Provide the [X, Y] coordinate of the cell's center where the given text is located.  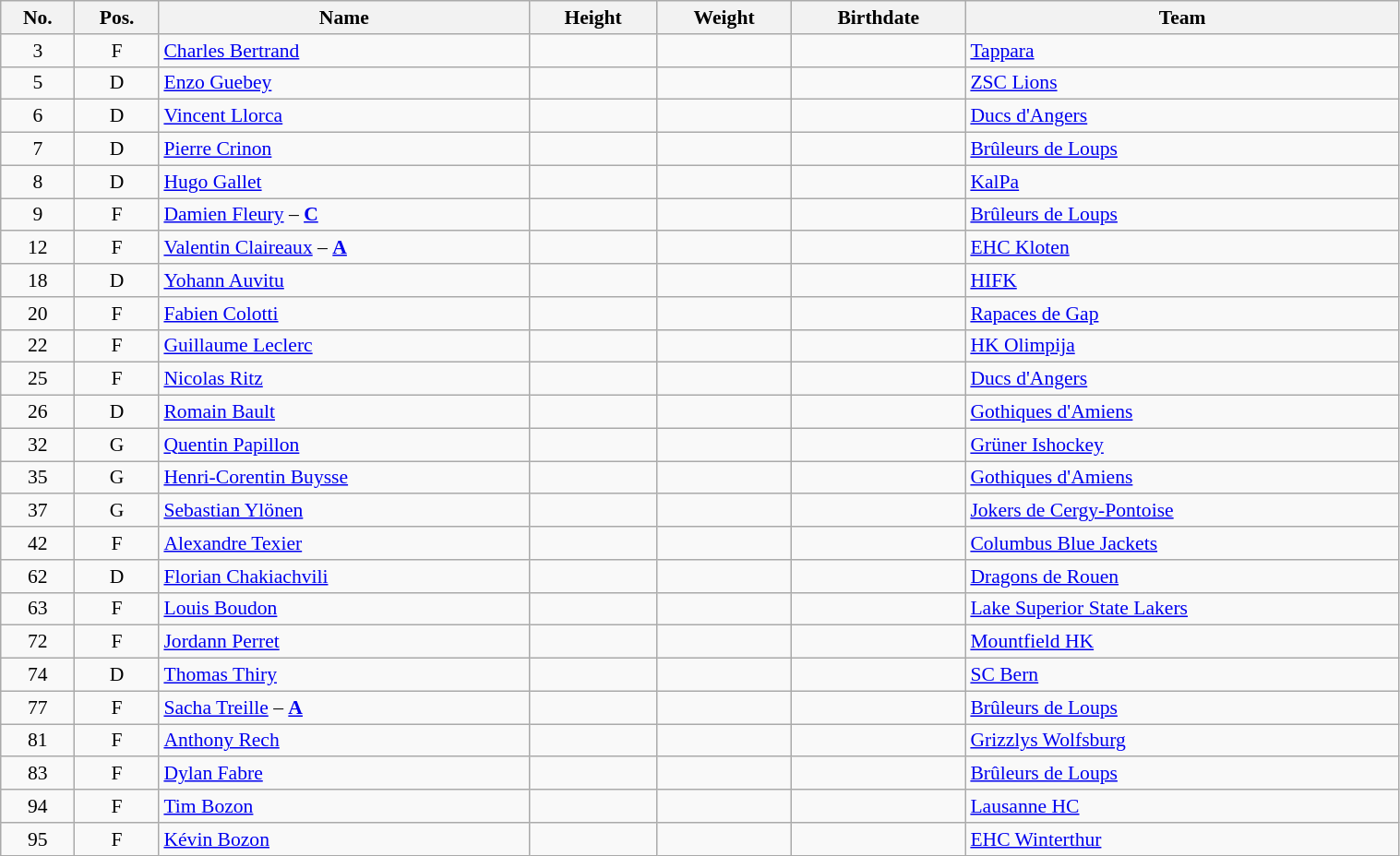
9 [38, 215]
Damien Fleury – C [343, 215]
Florian Chakiachvili [343, 577]
Name [343, 18]
Jordann Perret [343, 642]
Romain Bault [343, 412]
35 [38, 478]
62 [38, 577]
Lake Superior State Lakers [1182, 609]
Sebastian Ylönen [343, 511]
81 [38, 741]
Jokers de Cergy-Pontoise [1182, 511]
26 [38, 412]
Henri-Corentin Buysse [343, 478]
22 [38, 346]
74 [38, 675]
Team [1182, 18]
Tim Bozon [343, 806]
Grizzlys Wolfsburg [1182, 741]
Alexandre Texier [343, 543]
Quentin Papillon [343, 445]
Weight [724, 18]
Enzo Guebey [343, 83]
5 [38, 83]
3 [38, 51]
EHC Kloten [1182, 248]
SC Bern [1182, 675]
No. [38, 18]
6 [38, 116]
Birthdate [879, 18]
77 [38, 707]
Kévin Bozon [343, 839]
37 [38, 511]
EHC Winterthur [1182, 839]
Thomas Thiry [343, 675]
Tappara [1182, 51]
Rapaces de Gap [1182, 314]
Columbus Blue Jackets [1182, 543]
Dragons de Rouen [1182, 577]
Charles Bertrand [343, 51]
Hugo Gallet [343, 182]
Guillaume Leclerc [343, 346]
Valentin Claireaux – A [343, 248]
32 [38, 445]
HIFK [1182, 280]
94 [38, 806]
Vincent Llorca [343, 116]
Pos. [117, 18]
Pierre Crinon [343, 149]
Yohann Auvitu [343, 280]
63 [38, 609]
Anthony Rech [343, 741]
Louis Boudon [343, 609]
8 [38, 182]
12 [38, 248]
7 [38, 149]
Fabien Colotti [343, 314]
20 [38, 314]
25 [38, 379]
Mountfield HK [1182, 642]
Height [592, 18]
Dylan Fabre [343, 774]
18 [38, 280]
42 [38, 543]
Nicolas Ritz [343, 379]
HK Olimpija [1182, 346]
83 [38, 774]
Sacha Treille – A [343, 707]
72 [38, 642]
Grüner Ishockey [1182, 445]
KalPa [1182, 182]
95 [38, 839]
Lausanne HC [1182, 806]
ZSC Lions [1182, 83]
